Search for the cell housing the specified text and yield its [X, Y] center coordinate. 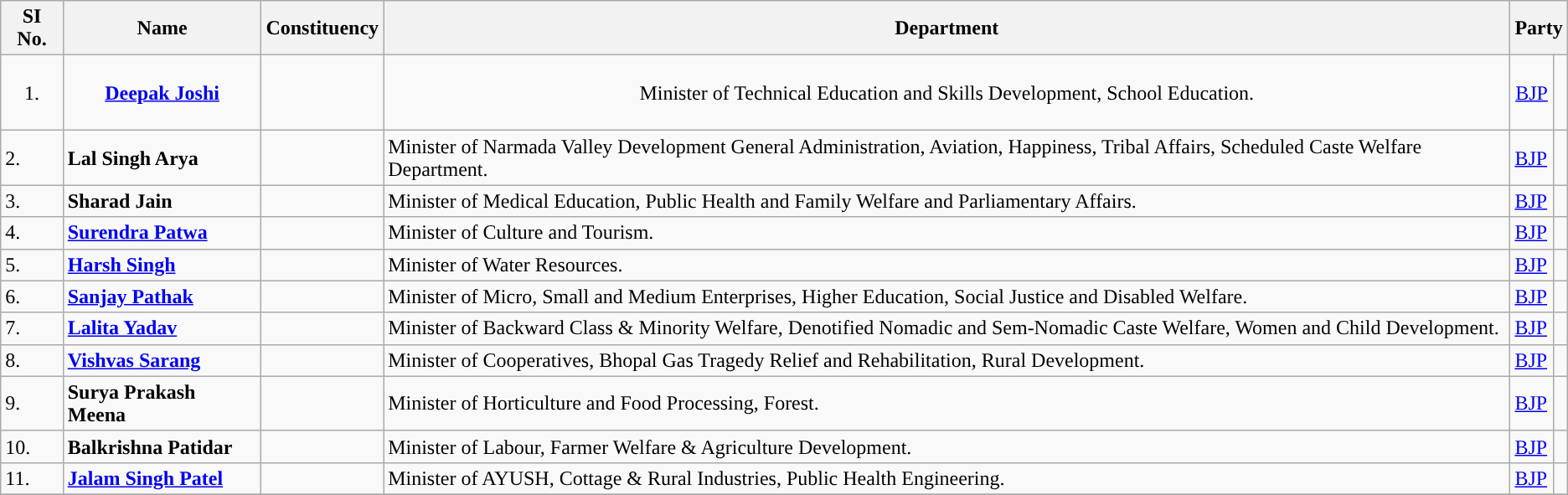
4. [32, 233]
2. [32, 157]
Party [1539, 28]
Lalita Yadav [162, 328]
Sanjay Pathak [162, 296]
9. [32, 404]
Surendra Patwa [162, 233]
10. [32, 446]
Surya Prakash Meena [162, 404]
SI No. [32, 28]
Department [946, 28]
Minister of Narmada Valley Development General Administration, Aviation, Happiness, Tribal Affairs, Scheduled Caste Welfare Department. [946, 157]
Sharad Jain [162, 201]
11. [32, 478]
Minister of Backward Class & Minority Welfare, Denotified Nomadic and Sem-Nomadic Caste Welfare, Women and Child Development. [946, 328]
Minister of Cooperatives, Bhopal Gas Tragedy Relief and Rehabilitation, Rural Development. [946, 360]
7. [32, 328]
Deepak Joshi [162, 93]
Name [162, 28]
Minister of Medical Education, Public Health and Family Welfare and Parliamentary Affairs. [946, 201]
Lal Singh Arya [162, 157]
Harsh Singh [162, 265]
Minister of Micro, Small and Medium Enterprises, Higher Education, Social Justice and Disabled Welfare. [946, 296]
5. [32, 265]
Minister of Technical Education and Skills Development, School Education. [946, 93]
Minister of AYUSH, Cottage & Rural Industries, Public Health Engineering. [946, 478]
Minister of Horticulture and Food Processing, Forest. [946, 404]
8. [32, 360]
Vishvas Sarang [162, 360]
1. [32, 93]
Jalam Singh Patel [162, 478]
6. [32, 296]
Minister of Labour, Farmer Welfare & Agriculture Development. [946, 446]
3. [32, 201]
Minister of Water Resources. [946, 265]
Constituency [322, 28]
Balkrishna Patidar [162, 446]
Minister of Culture and Tourism. [946, 233]
